Detect which cell encompasses the target text, then output its (X, Y) center coordinate. 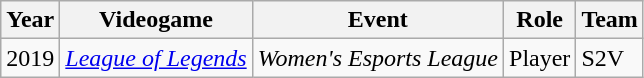
2019 (30, 58)
Team (610, 20)
Player (540, 58)
Women's Esports League (378, 58)
Videogame (156, 20)
League of Legends (156, 58)
Year (30, 20)
Role (540, 20)
Event (378, 20)
S2V (610, 58)
